Find where the given text appears and provide that cell's center as (x, y) coordinate. 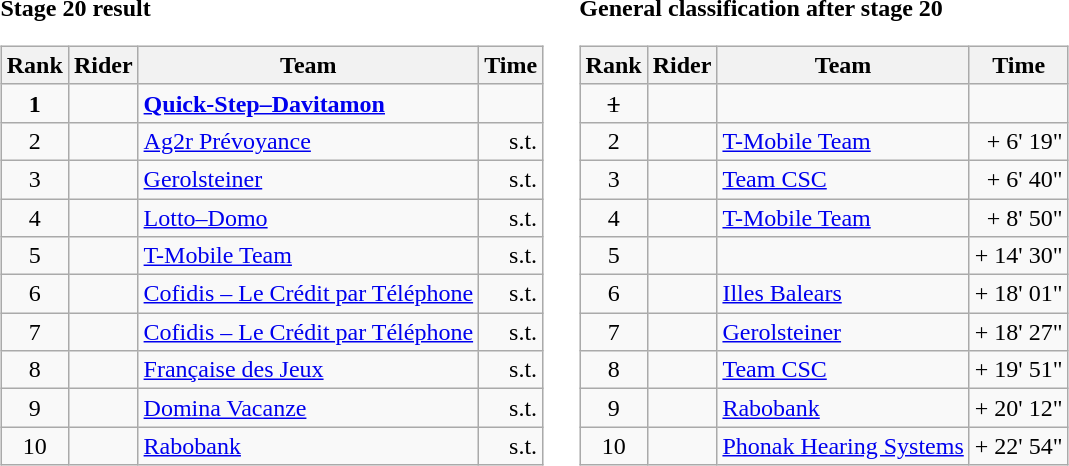
Illes Balears (843, 294)
+ 20' 12" (1018, 408)
+ 22' 54" (1018, 446)
+ 6' 19" (1018, 141)
+ 19' 51" (1018, 370)
+ 18' 27" (1018, 332)
+ 14' 30" (1018, 256)
+ 8' 50" (1018, 217)
Lotto–Domo (308, 217)
Quick-Step–Davitamon (308, 103)
Phonak Hearing Systems (843, 446)
Ag2r Prévoyance (308, 141)
+ 6' 40" (1018, 179)
+ 18' 01" (1018, 294)
Domina Vacanze (308, 408)
Française des Jeux (308, 370)
